Determine the [X, Y] coordinate at the center of the cell enclosing the given text.  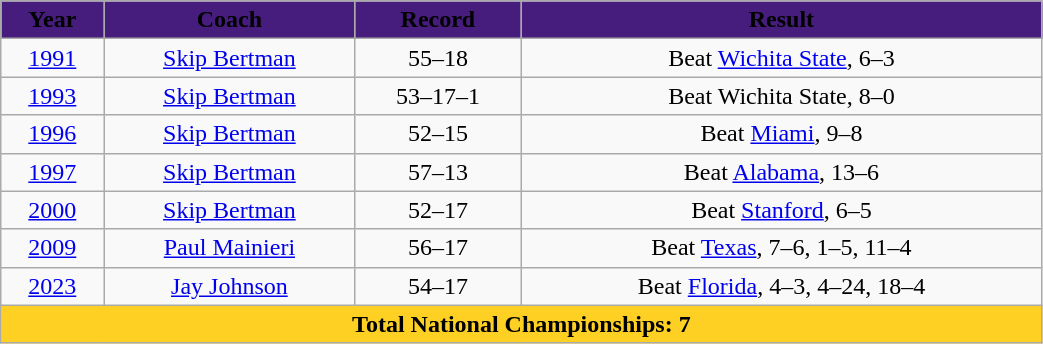
57–13 [438, 172]
2009 [52, 248]
54–17 [438, 286]
Beat Florida, 4–3, 4–24, 18–4 [782, 286]
1997 [52, 172]
2023 [52, 286]
1996 [52, 134]
Coach [230, 20]
Beat Wichita State, 8–0 [782, 96]
1991 [52, 58]
52–17 [438, 210]
Beat Texas, 7–6, 1–5, 11–4 [782, 248]
52–15 [438, 134]
Jay Johnson [230, 286]
Record [438, 20]
Beat Stanford, 6–5 [782, 210]
Total National Championships: 7 [522, 324]
Beat Wichita State, 6–3 [782, 58]
56–17 [438, 248]
Beat Miami, 9–8 [782, 134]
1993 [52, 96]
Result [782, 20]
55–18 [438, 58]
Beat Alabama, 13–6 [782, 172]
53–17–1 [438, 96]
Paul Mainieri [230, 248]
2000 [52, 210]
Year [52, 20]
